For the text-containing cell, return its midpoint in (X, Y) coordinate format. 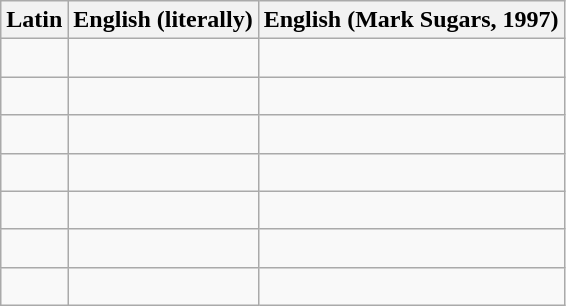
English (literally) (163, 20)
Latin (34, 20)
English (Mark Sugars, 1997) (411, 20)
